Return (x, y) of the center of cell containing provided text 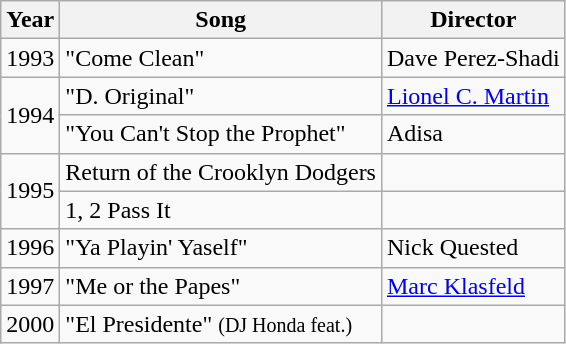
Director (473, 20)
Lionel C. Martin (473, 96)
Adisa (473, 134)
1993 (30, 58)
Marc Klasfeld (473, 286)
1997 (30, 286)
1994 (30, 115)
"Come Clean" (221, 58)
"D. Original" (221, 96)
"Me or the Papes" (221, 286)
Nick Quested (473, 248)
1996 (30, 248)
Year (30, 20)
"El Presidente" (DJ Honda feat.) (221, 324)
Dave Perez-Shadi (473, 58)
1, 2 Pass It (221, 210)
2000 (30, 324)
1995 (30, 191)
Song (221, 20)
Return of the Crooklyn Dodgers (221, 172)
"You Can't Stop the Prophet" (221, 134)
"Ya Playin' Yaself" (221, 248)
